Locate the cell with the specified text and output its (x, y) center coordinate. 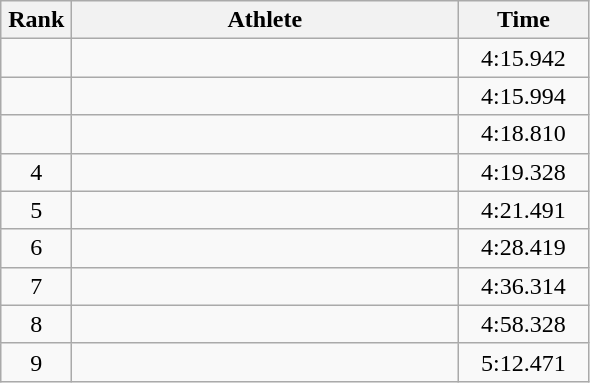
5:12.471 (524, 362)
4:21.491 (524, 210)
4 (36, 172)
4:58.328 (524, 324)
7 (36, 286)
Time (524, 20)
5 (36, 210)
4:28.419 (524, 248)
Athlete (265, 20)
9 (36, 362)
4:18.810 (524, 134)
4:15.942 (524, 58)
8 (36, 324)
Rank (36, 20)
6 (36, 248)
4:19.328 (524, 172)
4:15.994 (524, 96)
4:36.314 (524, 286)
